Detect which cell encompasses the target text, then output its [x, y] center coordinate. 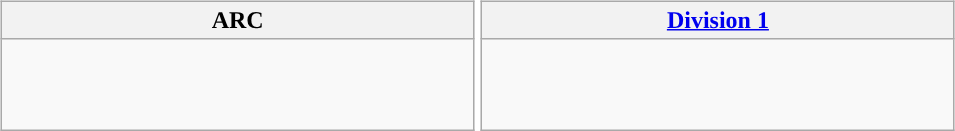
ARC [238, 20]
Division 1 [718, 20]
